Search for the cell housing the specified text and yield its [x, y] center coordinate. 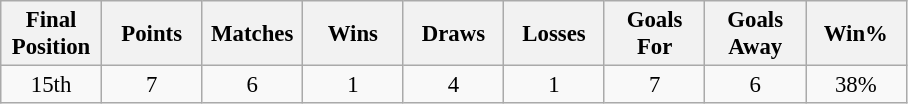
Goals Away [756, 34]
Goals For [654, 34]
Draws [454, 34]
38% [856, 85]
15th [52, 85]
Losses [554, 34]
Points [152, 34]
Matches [252, 34]
Final Position [52, 34]
4 [454, 85]
Wins [354, 34]
Win% [856, 34]
